Determine the [X, Y] coordinate at the center of the cell enclosing the given text.  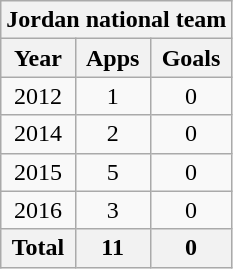
Goals [191, 58]
2014 [38, 134]
2 [112, 134]
5 [112, 172]
Apps [112, 58]
Total [38, 248]
2015 [38, 172]
3 [112, 210]
2012 [38, 96]
Jordan national team [116, 20]
Year [38, 58]
1 [112, 96]
11 [112, 248]
2016 [38, 210]
